Find where the given text appears and provide that cell's center as [x, y] coordinate. 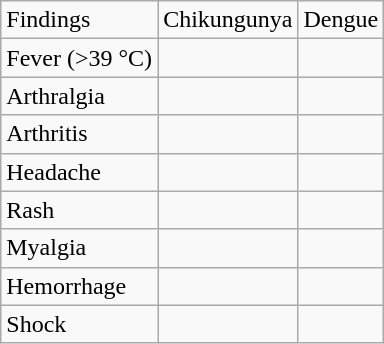
Hemorrhage [80, 286]
Arthritis [80, 134]
Fever (>39 °C) [80, 58]
Dengue [341, 20]
Rash [80, 210]
Findings [80, 20]
Chikungunya [228, 20]
Headache [80, 172]
Arthralgia [80, 96]
Shock [80, 324]
Myalgia [80, 248]
